Find where the given text appears and provide that cell's center as [X, Y] coordinate. 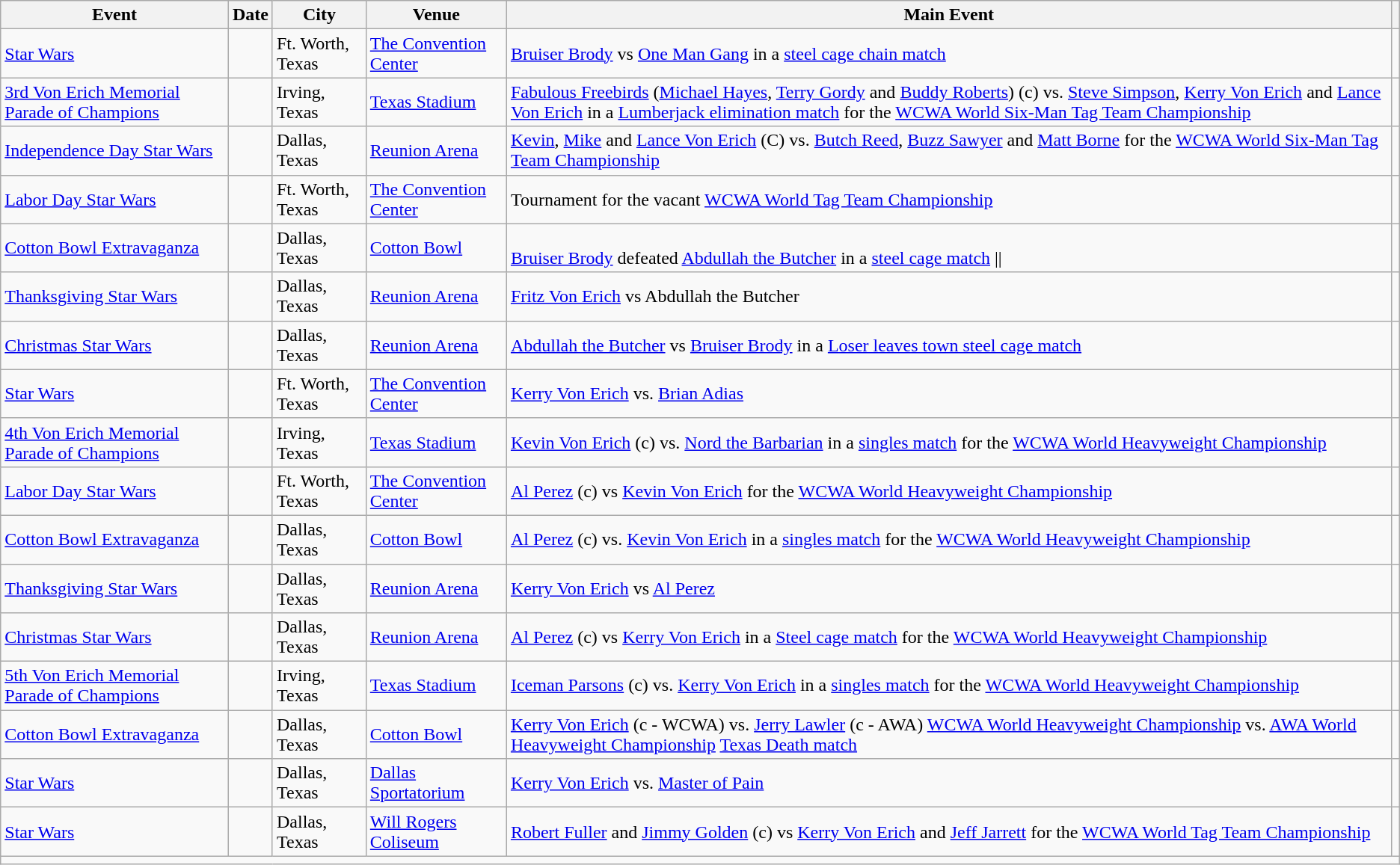
3rd Von Erich Memorial Parade of Champions [115, 102]
Date [250, 15]
Will Rogers Coliseum [436, 831]
Kerry Von Erich vs. Master of Pain [948, 784]
Kevin, Mike and Lance Von Erich (C) vs. Butch Reed, Buzz Sawyer and Matt Borne for the WCWA World Six-Man Tag Team Championship [948, 151]
Al Perez (c) vs Kerry Von Erich in a Steel cage match for the WCWA World Heavyweight Championship [948, 637]
Bruiser Brody vs One Man Gang in a steel cage chain match [948, 54]
Event [115, 15]
Kerry Von Erich vs. Brian Adias [948, 393]
Kevin Von Erich (c) vs. Nord the Barbarian in a singles match for the WCWA World Heavyweight Championship [948, 443]
Bruiser Brody defeated Abdullah the Butcher in a steel cage match || [948, 248]
Tournament for the vacant WCWA World Tag Team Championship [948, 199]
Kerry Von Erich vs Al Perez [948, 588]
Al Perez (c) vs Kevin Von Erich for the WCWA World Heavyweight Championship [948, 490]
Abdullah the Butcher vs Bruiser Brody in a Loser leaves town steel cage match [948, 345]
Kerry Von Erich (c - WCWA) vs. Jerry Lawler (c - AWA) WCWA World Heavyweight Championship vs. AWA World Heavyweight Championship Texas Death match [948, 734]
4th Von Erich Memorial Parade of Champions [115, 443]
Dallas Sportatorium [436, 784]
City [319, 15]
Venue [436, 15]
Iceman Parsons (c) vs. Kerry Von Erich in a singles match for the WCWA World Heavyweight Championship [948, 686]
Main Event [948, 15]
5th Von Erich Memorial Parade of Champions [115, 686]
Al Perez (c) vs. Kevin Von Erich in a singles match for the WCWA World Heavyweight Championship [948, 540]
Independence Day Star Wars [115, 151]
Fritz Von Erich vs Abdullah the Butcher [948, 296]
Robert Fuller and Jimmy Golden (c) vs Kerry Von Erich and Jeff Jarrett for the WCWA World Tag Team Championship [948, 831]
